Output the (x, y) coordinate of the center of the cell containing the given text.  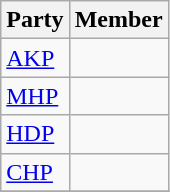
Party (35, 20)
MHP (35, 96)
Member (118, 20)
AKP (35, 58)
CHP (35, 172)
HDP (35, 134)
